Capture the cell that displays the provided text and extract its [X, Y] central coordinate. 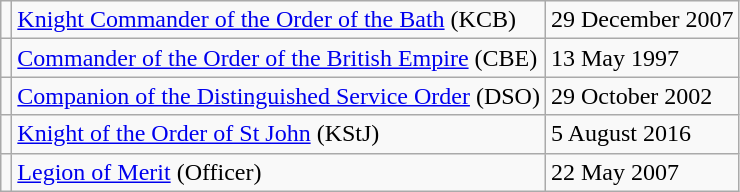
29 December 2007 [642, 20]
22 May 2007 [642, 172]
29 October 2002 [642, 96]
13 May 1997 [642, 58]
Knight of the Order of St John (KStJ) [279, 134]
Knight Commander of the Order of the Bath (KCB) [279, 20]
Legion of Merit (Officer) [279, 172]
Companion of the Distinguished Service Order (DSO) [279, 96]
5 August 2016 [642, 134]
Commander of the Order of the British Empire (CBE) [279, 58]
